Locate the cell with the specified text and output its (x, y) center coordinate. 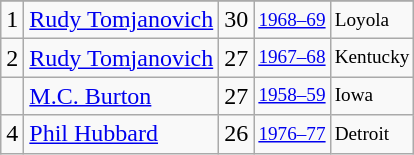
Iowa (372, 96)
4 (12, 134)
2 (12, 58)
1 (12, 20)
Loyola (372, 20)
1968–69 (292, 20)
Phil Hubbard (122, 134)
1976–77 (292, 134)
Kentucky (372, 58)
Detroit (372, 134)
M.C. Burton (122, 96)
1958–59 (292, 96)
1967–68 (292, 58)
26 (236, 134)
30 (236, 20)
